Output the (X, Y) coordinate of the center of the cell containing the given text.  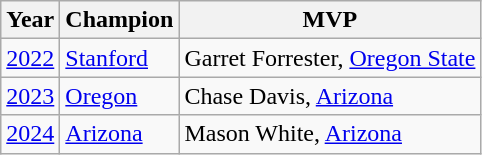
Mason White, Arizona (330, 134)
2023 (30, 96)
Garret Forrester, Oregon State (330, 58)
Champion (120, 20)
Oregon (120, 96)
2022 (30, 58)
Arizona (120, 134)
Chase Davis, Arizona (330, 96)
Year (30, 20)
Stanford (120, 58)
MVP (330, 20)
2024 (30, 134)
